Determine the [x, y] coordinate at the center of the cell enclosing the given text.  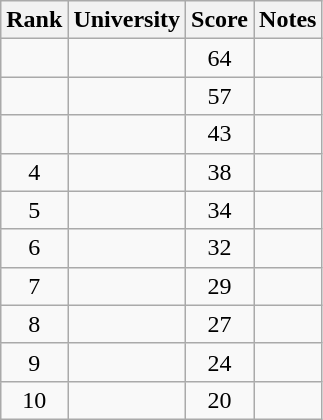
57 [220, 96]
Notes [288, 20]
64 [220, 58]
10 [34, 400]
27 [220, 324]
6 [34, 248]
7 [34, 286]
4 [34, 172]
8 [34, 324]
University [127, 20]
Score [220, 20]
Rank [34, 20]
24 [220, 362]
9 [34, 362]
34 [220, 210]
5 [34, 210]
43 [220, 134]
29 [220, 286]
32 [220, 248]
20 [220, 400]
38 [220, 172]
